For the text-containing cell, return its midpoint in (X, Y) coordinate format. 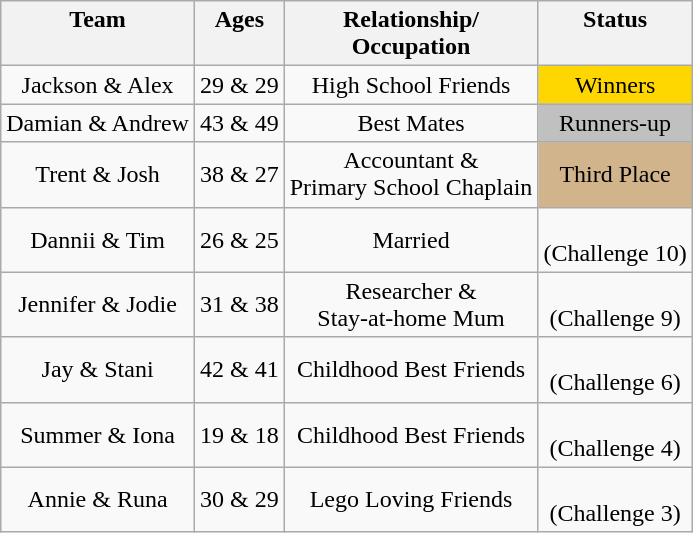
29 & 29 (239, 85)
Jay & Stani (98, 370)
Married (411, 240)
Status (615, 34)
(Challenge 10) (615, 240)
19 & 18 (239, 434)
Annie & Runa (98, 500)
(Challenge 3) (615, 500)
Winners (615, 85)
Third Place (615, 174)
Jennifer & Jodie (98, 304)
Researcher &Stay-at-home Mum (411, 304)
Dannii & Tim (98, 240)
Trent & Josh (98, 174)
Runners-up (615, 123)
Damian & Andrew (98, 123)
Accountant &Primary School Chaplain (411, 174)
(Challenge 4) (615, 434)
42 & 41 (239, 370)
(Challenge 9) (615, 304)
31 & 38 (239, 304)
Team (98, 34)
Summer & Iona (98, 434)
Ages (239, 34)
38 & 27 (239, 174)
43 & 49 (239, 123)
26 & 25 (239, 240)
Best Mates (411, 123)
High School Friends (411, 85)
30 & 29 (239, 500)
Lego Loving Friends (411, 500)
(Challenge 6) (615, 370)
Relationship/Occupation (411, 34)
Jackson & Alex (98, 85)
